Determine the [x, y] coordinate at the center of the cell enclosing the given text.  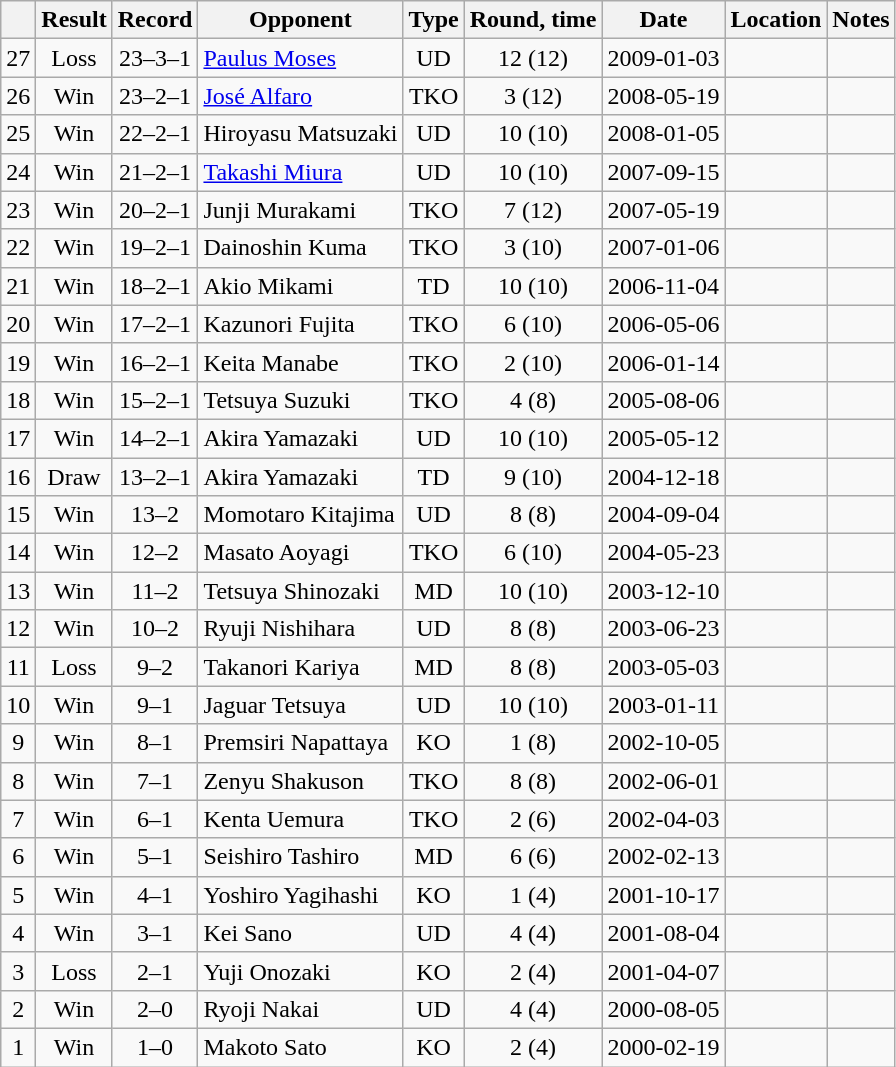
Takanori Kariya [300, 667]
2 (6) [533, 819]
José Alfaro [300, 96]
Dainoshin Kuma [300, 248]
10 [18, 705]
3 (10) [533, 248]
Record [155, 20]
Date [664, 20]
Yuji Onozaki [300, 971]
23–3–1 [155, 58]
22 [18, 248]
2008-05-19 [664, 96]
18–2–1 [155, 286]
17 [18, 438]
Jaguar Tetsuya [300, 705]
2003-01-11 [664, 705]
Makoto Sato [300, 1047]
Opponent [300, 20]
Masato Aoyagi [300, 553]
2008-01-05 [664, 134]
2005-05-12 [664, 438]
4 (8) [533, 400]
2002-04-03 [664, 819]
3 [18, 971]
2003-06-23 [664, 629]
6–1 [155, 819]
2002-02-13 [664, 857]
11 [18, 667]
Premsiri Napattaya [300, 743]
Seishiro Tashiro [300, 857]
19 [18, 362]
Location [776, 20]
12 (12) [533, 58]
13 [18, 591]
20–2–1 [155, 210]
Round, time [533, 20]
2001-08-04 [664, 933]
Kenta Uemura [300, 819]
2004-12-18 [664, 477]
Takashi Miura [300, 172]
7 (12) [533, 210]
3–1 [155, 933]
Result [74, 20]
6 [18, 857]
Ryoji Nakai [300, 1009]
10–2 [155, 629]
14–2–1 [155, 438]
Tetsuya Suzuki [300, 400]
2007-05-19 [664, 210]
17–2–1 [155, 324]
9–1 [155, 705]
2 (10) [533, 362]
Zenyu Shakuson [300, 781]
9–2 [155, 667]
2003-12-10 [664, 591]
2009-01-03 [664, 58]
13–2–1 [155, 477]
1 (4) [533, 895]
15–2–1 [155, 400]
Keita Manabe [300, 362]
Hiroyasu Matsuzaki [300, 134]
2002-06-01 [664, 781]
2006-11-04 [664, 286]
4–1 [155, 895]
16–2–1 [155, 362]
1 (8) [533, 743]
20 [18, 324]
24 [18, 172]
9 (10) [533, 477]
Kei Sano [300, 933]
3 (12) [533, 96]
Paulus Moses [300, 58]
8 [18, 781]
2–1 [155, 971]
19–2–1 [155, 248]
5 [18, 895]
5–1 [155, 857]
11–2 [155, 591]
Tetsuya Shinozaki [300, 591]
22–2–1 [155, 134]
26 [18, 96]
2004-05-23 [664, 553]
2000-02-19 [664, 1047]
13–2 [155, 515]
2004-09-04 [664, 515]
2 [18, 1009]
Notes [861, 20]
Akio Mikami [300, 286]
14 [18, 553]
4 [18, 933]
Type [434, 20]
21 [18, 286]
2001-04-07 [664, 971]
12 [18, 629]
6 (6) [533, 857]
23–2–1 [155, 96]
15 [18, 515]
2006-01-14 [664, 362]
7–1 [155, 781]
2006-05-06 [664, 324]
Draw [74, 477]
12–2 [155, 553]
27 [18, 58]
23 [18, 210]
2002-10-05 [664, 743]
2005-08-06 [664, 400]
Yoshiro Yagihashi [300, 895]
Momotaro Kitajima [300, 515]
8–1 [155, 743]
2–0 [155, 1009]
Junji Murakami [300, 210]
Kazunori Fujita [300, 324]
2007-01-06 [664, 248]
2007-09-15 [664, 172]
2003-05-03 [664, 667]
2001-10-17 [664, 895]
1 [18, 1047]
25 [18, 134]
18 [18, 400]
Ryuji Nishihara [300, 629]
1–0 [155, 1047]
7 [18, 819]
16 [18, 477]
21–2–1 [155, 172]
9 [18, 743]
2000-08-05 [664, 1009]
